Locate the cell with the specified text and output its (X, Y) center coordinate. 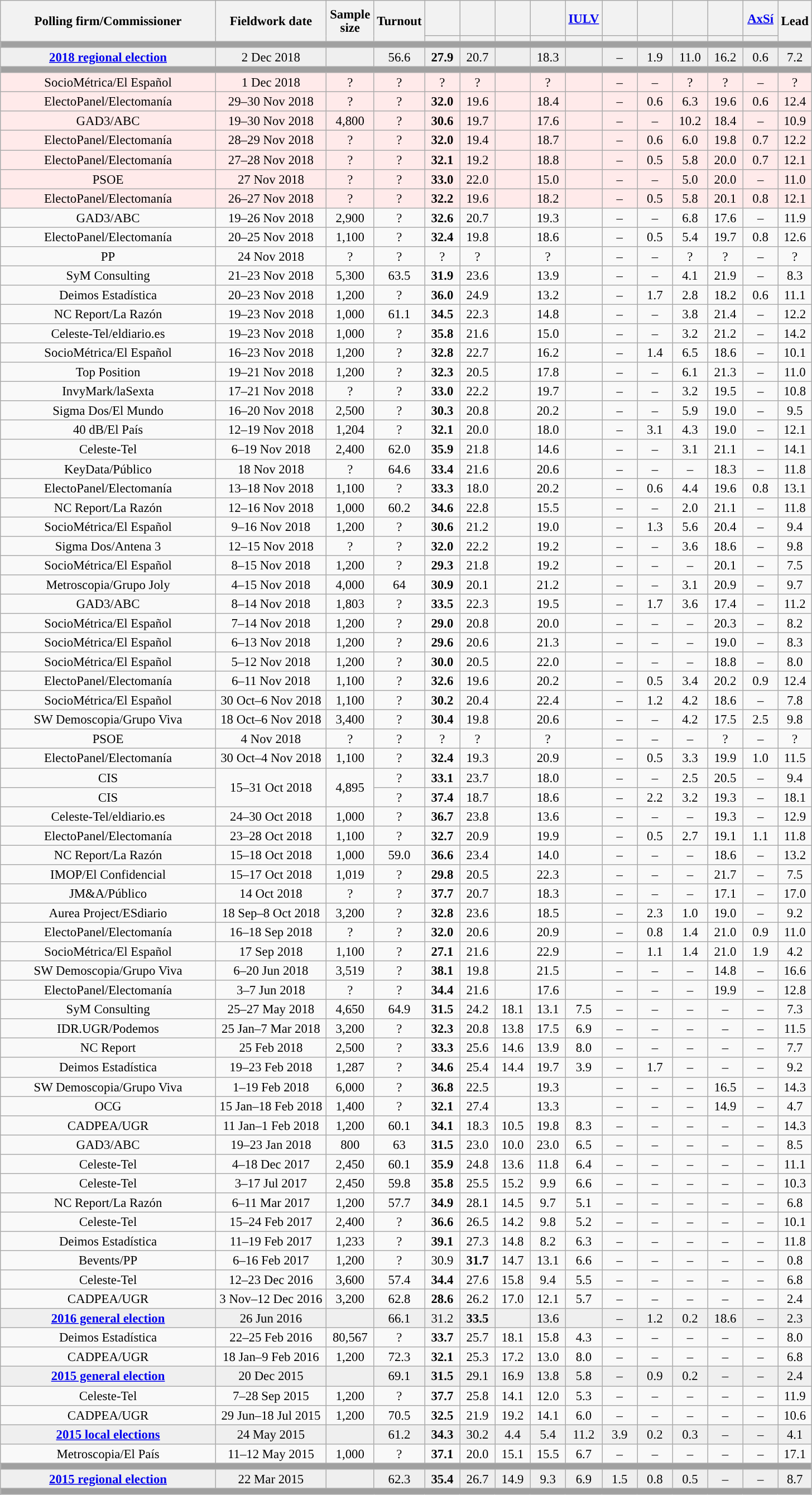
Bevents/PP (108, 1261)
12.9 (795, 816)
2.2 (655, 797)
62.3 (400, 1479)
25–27 May 2018 (271, 1009)
37.4 (442, 797)
25.3 (478, 1358)
40 dB/El País (108, 430)
11–12 May 2015 (271, 1454)
15–17 Oct 2018 (271, 874)
Metroscopia/El País (108, 1454)
7.3 (795, 1009)
1 Dec 2018 (271, 83)
30.4 (442, 720)
23–28 Oct 2018 (271, 835)
8–15 Nov 2018 (271, 565)
12–15 Nov 2018 (271, 546)
25 Jan–7 Mar 2018 (271, 1028)
11–19 Feb 2017 (271, 1242)
29.0 (442, 623)
5.7 (584, 1300)
10.9 (795, 122)
25 Feb 2018 (271, 1048)
24 Nov 2018 (271, 257)
3–7 Jun 2018 (271, 990)
15 Jan–18 Feb 2018 (271, 1106)
29.1 (478, 1377)
26.5 (478, 1221)
1,233 (350, 1242)
6–16 Feb 2017 (271, 1261)
1.3 (655, 527)
24–30 Oct 2018 (271, 816)
14.4 (512, 1067)
22.9 (548, 951)
1,400 (350, 1106)
36.7 (442, 816)
35.4 (442, 1479)
2016 general election (108, 1319)
2.7 (690, 835)
27.6 (478, 1280)
17 Sep 2018 (271, 951)
Lead (795, 21)
3 Nov–12 Dec 2016 (271, 1300)
16–20 Nov 2018 (271, 411)
63.5 (400, 276)
6.7 (584, 1454)
28.1 (478, 1202)
27.9 (442, 57)
28–29 Nov 2018 (271, 141)
64.6 (400, 469)
22.8 (478, 507)
19–26 Nov 2018 (271, 218)
IMOP/El Confidencial (108, 874)
63 (400, 1144)
2.8 (690, 295)
7–14 Nov 2018 (271, 623)
4,650 (350, 1009)
16–23 Nov 2018 (271, 353)
29 Jun–18 Jul 2015 (271, 1415)
31.9 (442, 276)
2,900 (350, 218)
19.4 (478, 141)
1–19 Feb 2018 (271, 1086)
5.2 (584, 1221)
13.3 (548, 1106)
18.5 (548, 913)
19–23 Feb 2018 (271, 1067)
20–23 Nov 2018 (271, 295)
15.2 (512, 1183)
9.3 (548, 1479)
12.8 (795, 990)
NC Report (108, 1048)
26 Jun 2016 (271, 1319)
59.0 (400, 855)
2015 general election (108, 1377)
8–14 Nov 2018 (271, 604)
6–19 Nov 2018 (271, 450)
30 Oct–6 Nov 2018 (271, 700)
34.3 (442, 1435)
7.8 (795, 700)
AxSí (760, 18)
2015 regional election (108, 1479)
62.8 (400, 1300)
33.4 (442, 469)
26–27 Nov 2018 (271, 199)
1.5 (619, 1479)
38.1 (442, 971)
14 Oct 2018 (271, 893)
25.4 (478, 1067)
28.6 (442, 1300)
16.5 (725, 1086)
PP (108, 257)
2 Dec 2018 (271, 57)
JM&A/Público (108, 893)
Fieldwork date (271, 21)
25.5 (478, 1183)
12–19 Nov 2018 (271, 430)
32.7 (442, 835)
17–21 Nov 2018 (271, 392)
Top Position (108, 372)
23.7 (478, 778)
66.1 (400, 1319)
19.1 (725, 835)
36.0 (442, 295)
11 Jan–1 Feb 2018 (271, 1125)
20 Dec 2015 (271, 1377)
7.2 (795, 57)
InvyMark/laSexta (108, 392)
3.4 (690, 681)
12–16 Nov 2018 (271, 507)
Sample size (350, 21)
18 Sep–8 Oct 2018 (271, 913)
36.8 (442, 1086)
39.1 (442, 1242)
24.8 (478, 1165)
25.7 (478, 1338)
4 Nov 2018 (271, 739)
1,287 (350, 1067)
24.9 (478, 295)
25.6 (478, 1048)
69.1 (400, 1377)
7.7 (795, 1048)
1,204 (350, 430)
56.6 (400, 57)
4–18 Dec 2017 (271, 1165)
19–23 Jan 2018 (271, 1144)
27.4 (478, 1106)
12–23 Dec 2016 (271, 1280)
16–18 Sep 2018 (271, 932)
15–24 Feb 2017 (271, 1221)
21.7 (725, 874)
29.8 (442, 874)
22.5 (478, 1086)
10.6 (795, 1415)
10.0 (512, 1144)
37.1 (442, 1454)
10.2 (690, 122)
80,567 (350, 1338)
27.1 (442, 951)
14.0 (548, 855)
27.3 (478, 1242)
13–18 Nov 2018 (271, 488)
IULV (584, 18)
3,600 (350, 1280)
6–11 Nov 2018 (271, 681)
OCG (108, 1106)
15–18 Oct 2018 (271, 855)
34.9 (442, 1202)
6.4 (584, 1165)
10.3 (795, 1183)
30.3 (442, 411)
IDR.UGR/Podemos (108, 1028)
6–20 Jun 2018 (271, 971)
24.2 (478, 1009)
29.6 (442, 643)
5.1 (584, 1202)
5,300 (350, 276)
17.4 (725, 604)
5–12 Nov 2018 (271, 662)
17.2 (512, 1358)
Metroscopia/Grupo Joly (108, 585)
22.4 (548, 700)
15.1 (512, 1454)
Sigma Dos/Antena 3 (108, 546)
24 May 2015 (271, 1435)
33.7 (442, 1338)
4–15 Nov 2018 (271, 585)
60.2 (400, 507)
18 Nov 2018 (271, 469)
2018 regional election (108, 57)
0.3 (690, 1435)
57.7 (400, 1202)
29–30 Nov 2018 (271, 102)
3,400 (350, 720)
25.8 (478, 1396)
6–13 Nov 2018 (271, 643)
Sigma Dos/El Mundo (108, 411)
70.5 (400, 1415)
3.8 (690, 314)
14.7 (512, 1261)
4,895 (350, 787)
3.3 (690, 758)
5.0 (690, 179)
10.8 (795, 392)
29.3 (442, 565)
30 Oct–4 Nov 2018 (271, 758)
20–25 Nov 2018 (271, 237)
5.6 (690, 527)
6.1 (690, 372)
20.3 (725, 623)
3–17 Jul 2017 (271, 1183)
27–28 Nov 2018 (271, 160)
18 Jan–9 Feb 2016 (271, 1358)
Aurea Project/ESdiario (108, 913)
4,000 (350, 585)
22 Mar 2015 (271, 1479)
Polling firm/Commissioner (108, 21)
61.1 (400, 314)
8.7 (795, 1479)
19–21 Nov 2018 (271, 372)
31.2 (442, 1319)
Turnout (400, 21)
22.7 (478, 353)
59.8 (400, 1183)
2.0 (690, 507)
21–23 Nov 2018 (271, 276)
32.5 (442, 1415)
19–30 Nov 2018 (271, 122)
62.0 (400, 450)
KeyData/Público (108, 469)
30.0 (442, 662)
2015 local elections (108, 1435)
64 (400, 585)
17.8 (548, 372)
32.2 (442, 199)
27 Nov 2018 (271, 179)
5.3 (584, 1396)
15–31 Oct 2018 (271, 787)
14.5 (512, 1202)
21.5 (548, 971)
13.0 (548, 1358)
1,803 (350, 604)
34.1 (442, 1125)
26.7 (478, 1479)
6–11 Mar 2017 (271, 1202)
33.1 (442, 778)
9–16 Nov 2018 (271, 527)
9.9 (548, 1183)
4.7 (795, 1106)
12.6 (795, 237)
10.5 (512, 1125)
16.9 (512, 1377)
800 (350, 1144)
4,800 (350, 122)
16.6 (795, 971)
3,519 (350, 971)
18 Oct–6 Nov 2018 (271, 720)
31.7 (478, 1261)
64.9 (400, 1009)
21.4 (725, 314)
12.0 (548, 1396)
6,000 (350, 1086)
1,019 (350, 874)
22–25 Feb 2016 (271, 1338)
61.2 (400, 1435)
8.5 (795, 1144)
5.9 (690, 411)
23.8 (478, 816)
26.2 (478, 1300)
23.4 (478, 855)
5.5 (584, 1280)
9.5 (795, 411)
7–28 Sep 2015 (271, 1396)
34.5 (442, 314)
57.4 (400, 1280)
72.3 (400, 1358)
